Locate the cell with the specified text and output its [x, y] center coordinate. 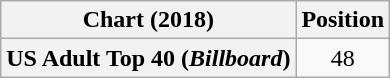
Chart (2018) [148, 20]
US Adult Top 40 (Billboard) [148, 58]
48 [343, 58]
Position [343, 20]
